Determine the [x, y] coordinate at the center of the cell enclosing the given text.  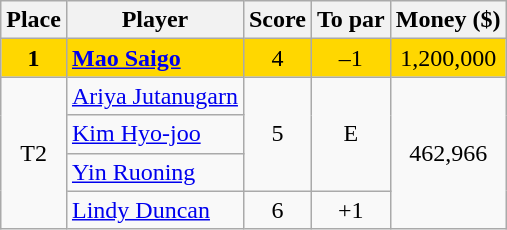
Player [154, 20]
6 [277, 210]
–1 [350, 58]
Score [277, 20]
+1 [350, 210]
T2 [34, 153]
1,200,000 [448, 58]
E [350, 134]
Ariya Jutanugarn [154, 96]
Place [34, 20]
5 [277, 134]
4 [277, 58]
Lindy Duncan [154, 210]
Yin Ruoning [154, 172]
Money ($) [448, 20]
Kim Hyo-joo [154, 134]
1 [34, 58]
To par [350, 20]
462,966 [448, 153]
Mao Saigo [154, 58]
